For the text-containing cell, return its midpoint in [X, Y] coordinate format. 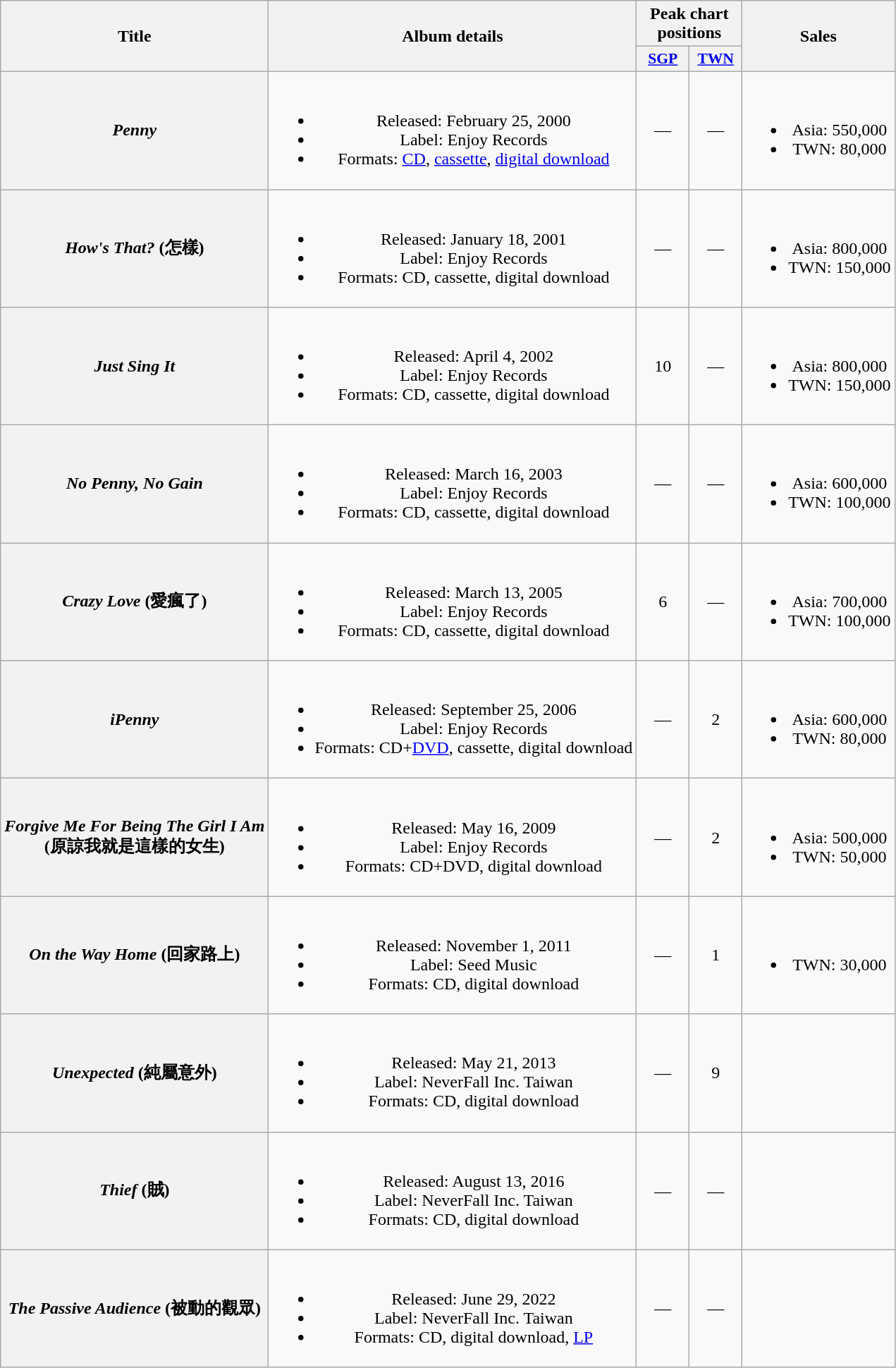
Unexpected (純屬意外) [135, 1073]
Crazy Love (愛瘋了) [135, 602]
Asia: 500,000TWN: 50,000 [818, 838]
Released: May 16, 2009Label: Enjoy RecordsFormats: CD+DVD, digital download [453, 838]
Released: April 4, 2002Label: Enjoy RecordsFormats: CD, cassette, digital download [453, 367]
Asia: 550,000TWN: 80,000 [818, 130]
SGP [663, 59]
No Penny, No Gain [135, 484]
Released: May 21, 2013Label: NeverFall Inc. TaiwanFormats: CD, digital download [453, 1073]
On the Way Home (回家路上) [135, 955]
Thief (賊) [135, 1190]
Released: February 25, 2000Label: Enjoy RecordsFormats: CD, cassette, digital download [453, 130]
1 [716, 955]
Released: January 18, 2001Label: Enjoy RecordsFormats: CD, cassette, digital download [453, 248]
10 [663, 367]
Peak chart positions [689, 24]
Released: March 13, 2005Label: Enjoy RecordsFormats: CD, cassette, digital download [453, 602]
TWN [716, 59]
Released: November 1, 2011Label: Seed MusicFormats: CD, digital download [453, 955]
The Passive Audience (被動的觀眾) [135, 1309]
TWN: 30,000 [818, 955]
Asia: 600,000TWN: 80,000 [818, 719]
Released: March 16, 2003Label: Enjoy RecordsFormats: CD, cassette, digital download [453, 484]
Asia: 700,000TWN: 100,000 [818, 602]
iPenny [135, 719]
How's That? (怎樣) [135, 248]
6 [663, 602]
Album details [453, 37]
Released: June 29, 2022Label: NeverFall Inc. TaiwanFormats: CD, digital download, LP [453, 1309]
Penny [135, 130]
Sales [818, 37]
Forgive Me For Being The Girl I Am(原諒我就是這樣的女生) [135, 838]
Asia: 600,000TWN: 100,000 [818, 484]
Released: August 13, 2016Label: NeverFall Inc. TaiwanFormats: CD, digital download [453, 1190]
Released: September 25, 2006Label: Enjoy RecordsFormats: CD+DVD, cassette, digital download [453, 719]
9 [716, 1073]
Just Sing It [135, 367]
Title [135, 37]
